Return [X, Y] of the center of cell containing provided text 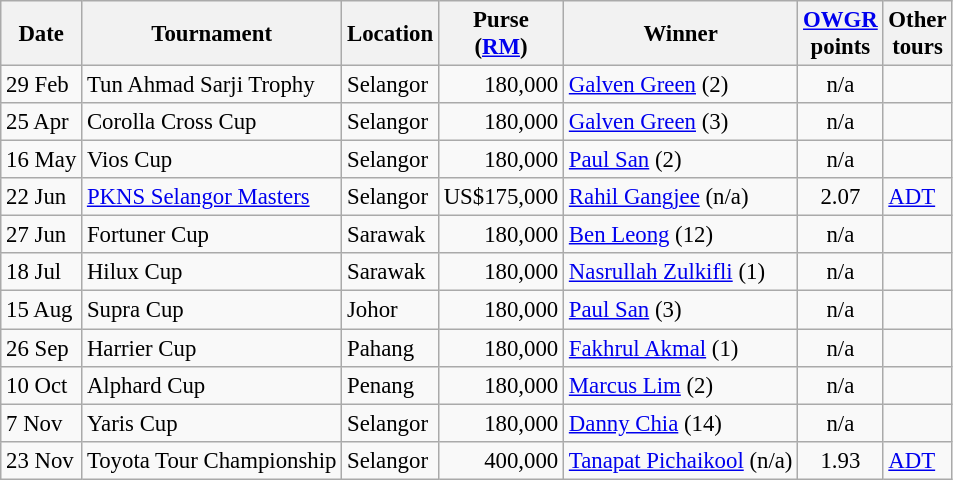
Winner [681, 34]
Ben Leong (12) [681, 235]
Paul San (2) [681, 160]
Johor [390, 310]
Galven Green (2) [681, 85]
Fakhrul Akmal (1) [681, 348]
Pahang [390, 348]
400,000 [500, 460]
Supra Cup [212, 310]
Danny Chia (14) [681, 423]
25 Apr [42, 122]
Vios Cup [212, 160]
22 Jun [42, 197]
Alphard Cup [212, 385]
Fortuner Cup [212, 235]
16 May [42, 160]
Paul San (3) [681, 310]
Location [390, 34]
26 Sep [42, 348]
Yaris Cup [212, 423]
Marcus Lim (2) [681, 385]
Date [42, 34]
Harrier Cup [212, 348]
Nasrullah Zulkifli (1) [681, 273]
OWGRpoints [840, 34]
Hilux Cup [212, 273]
Rahil Gangjee (n/a) [681, 197]
Toyota Tour Championship [212, 460]
Corolla Cross Cup [212, 122]
2.07 [840, 197]
29 Feb [42, 85]
Galven Green (3) [681, 122]
Tournament [212, 34]
Tun Ahmad Sarji Trophy [212, 85]
27 Jun [42, 235]
23 Nov [42, 460]
18 Jul [42, 273]
7 Nov [42, 423]
PKNS Selangor Masters [212, 197]
Penang [390, 385]
US$175,000 [500, 197]
Purse(RM) [500, 34]
1.93 [840, 460]
Tanapat Pichaikool (n/a) [681, 460]
Othertours [918, 34]
15 Aug [42, 310]
10 Oct [42, 385]
